Return the [X, Y] coordinate for the center point of the cell that contains the specified text.  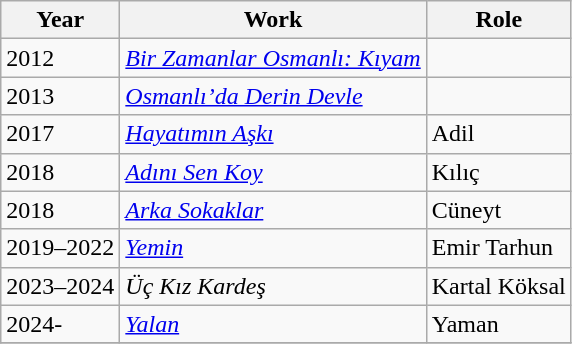
Cüneyt [498, 210]
Hayatımın Aşkı [273, 134]
Arka Sokaklar [273, 210]
Üç Kız Kardeş [273, 286]
Adil [498, 134]
Yemin [273, 248]
Role [498, 20]
Osmanlı’da Derin Devle [273, 96]
Kılıç [498, 172]
2013 [60, 96]
Work [273, 20]
Year [60, 20]
2024- [60, 324]
2019–2022 [60, 248]
Adını Sen Koy [273, 172]
2023–2024 [60, 286]
2017 [60, 134]
Yaman [498, 324]
Bir Zamanlar Osmanlı: Kıyam [273, 58]
Emir Tarhun [498, 248]
2012 [60, 58]
Yalan [273, 324]
Kartal Köksal [498, 286]
